For the text-containing cell, return its midpoint in [X, Y] coordinate format. 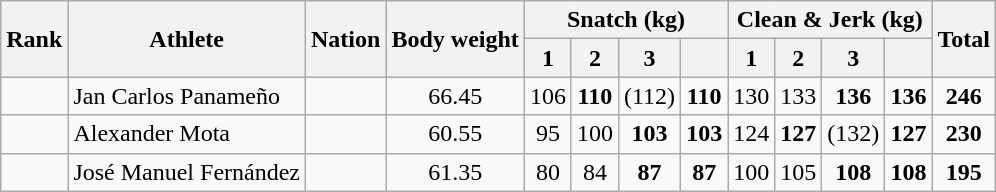
106 [548, 96]
61.35 [455, 172]
133 [798, 96]
Nation [346, 39]
95 [548, 134]
Total [964, 39]
124 [752, 134]
Rank [34, 39]
130 [752, 96]
José Manuel Fernández [187, 172]
80 [548, 172]
60.55 [455, 134]
105 [798, 172]
66.45 [455, 96]
230 [964, 134]
Snatch (kg) [626, 20]
(112) [649, 96]
Body weight [455, 39]
195 [964, 172]
246 [964, 96]
Athlete [187, 39]
Alexander Mota [187, 134]
Jan Carlos Panameño [187, 96]
(132) [854, 134]
84 [594, 172]
Clean & Jerk (kg) [830, 20]
